Find where the given text appears and provide that cell's center as (x, y) coordinate. 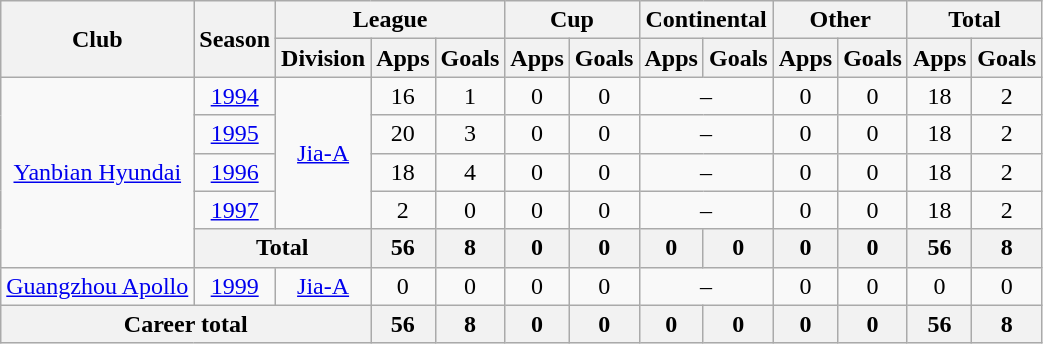
3 (470, 134)
Cup (572, 20)
20 (403, 134)
1995 (235, 134)
Yanbian Hyundai (98, 172)
1994 (235, 96)
Career total (186, 324)
1997 (235, 210)
Season (235, 39)
Guangzhou Apollo (98, 286)
League (390, 20)
Other (840, 20)
4 (470, 172)
1999 (235, 286)
1996 (235, 172)
Division (324, 58)
Continental (706, 20)
1 (470, 96)
16 (403, 96)
Club (98, 39)
